Detect which cell encompasses the target text, then output its [X, Y] center coordinate. 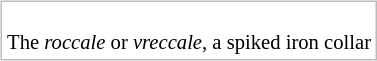
The roccale or vreccale, a spiked iron collar [190, 32]
